Pinpoint the cell where the given text exists, returning its (x, y) midpoint coordinate. 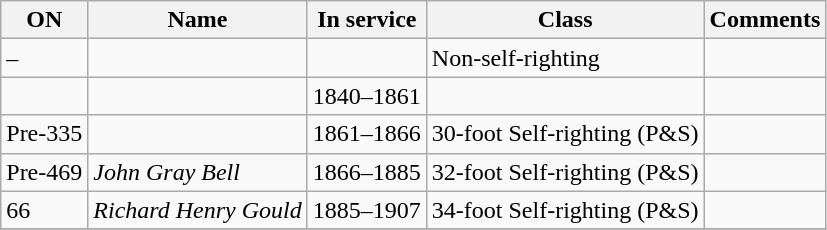
1861–1866 (366, 134)
Comments (765, 20)
Non-self-righting (565, 58)
1885–1907 (366, 210)
66 (44, 210)
John Gray Bell (198, 172)
Name (198, 20)
Pre-469 (44, 172)
Richard Henry Gould (198, 210)
32-foot Self-righting (P&S) (565, 172)
1866–1885 (366, 172)
34-foot Self-righting (P&S) (565, 210)
1840–1861 (366, 96)
ON (44, 20)
30-foot Self-righting (P&S) (565, 134)
– (44, 58)
Pre-335 (44, 134)
In service (366, 20)
Class (565, 20)
